Determine the [X, Y] coordinate at the center of the cell enclosing the given text.  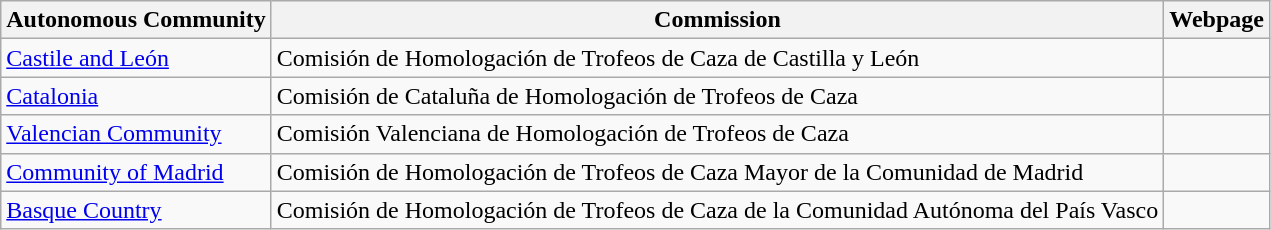
Valencian Community [136, 134]
Community of Madrid [136, 172]
Basque Country [136, 210]
Comisión de Cataluña de Homologación de Trofeos de Caza [718, 96]
Comisión de Homologación de Trofeos de Caza Mayor de la Comunidad de Madrid [718, 172]
Castile and León [136, 58]
Webpage [1217, 20]
Comisión de Homologación de Trofeos de Caza de la Comunidad Autónoma del País Vasco [718, 210]
Autonomous Community [136, 20]
Commission [718, 20]
Comisión Valenciana de Homologación de Trofeos de Caza [718, 134]
Comisión de Homologación de Trofeos de Caza de Castilla y León [718, 58]
Catalonia [136, 96]
